Capture the cell that displays the provided text and extract its [X, Y] central coordinate. 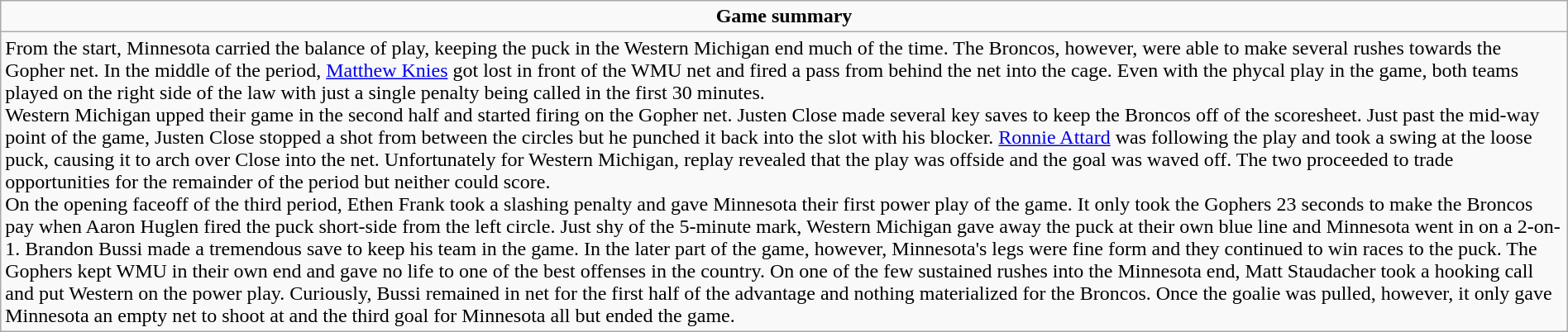
Game summary [784, 17]
